Output the (X, Y) coordinate of the center of the cell containing the given text.  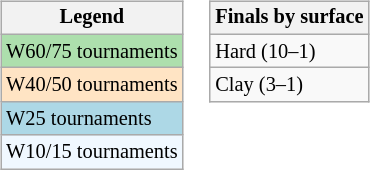
Finals by surface (289, 18)
W10/15 tournaments (92, 152)
W25 tournaments (92, 119)
Clay (3–1) (289, 85)
W40/50 tournaments (92, 85)
W60/75 tournaments (92, 51)
Hard (10–1) (289, 51)
Legend (92, 18)
